From the cell containing the given text, extract its center point as [x, y] coordinate. 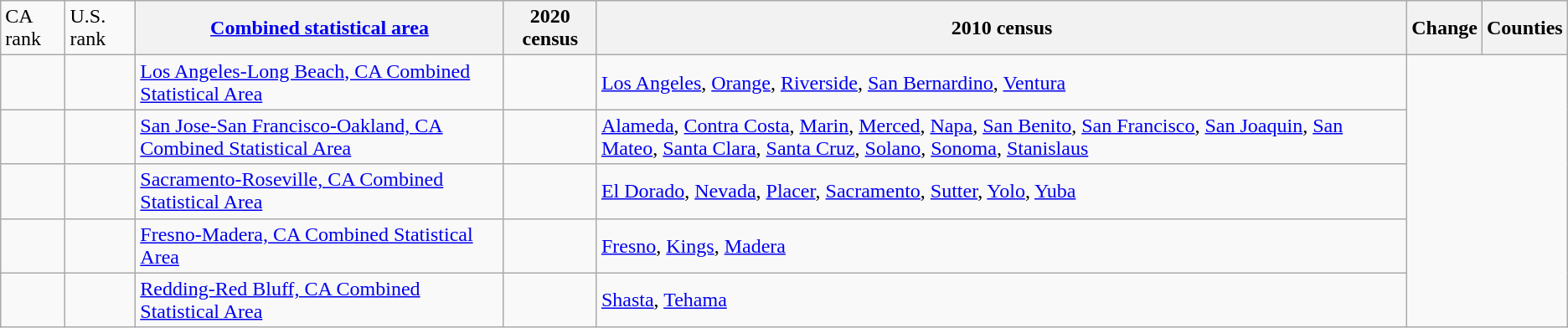
Shasta, Tehama [1002, 300]
2010 census [1002, 28]
El Dorado, Nevada, Placer, Sacramento, Sutter, Yolo, Yuba [1002, 191]
San Jose-San Francisco-Oakland, CA Combined Statistical Area [320, 137]
Redding-Red Bluff, CA Combined Statistical Area [320, 300]
Los Angeles, Orange, Riverside, San Bernardino, Ventura [1002, 82]
Alameda, Contra Costa, Marin, Merced, Napa, San Benito, San Francisco, San Joaquin, San Mateo, Santa Clara, Santa Cruz, Solano, Sonoma, Stanislaus [1002, 137]
Fresno, Kings, Madera [1002, 246]
Combined statistical area [320, 28]
Change [1445, 28]
Fresno-Madera, CA Combined Statistical Area [320, 246]
Counties [1524, 28]
2020 census [549, 28]
Sacramento-Roseville, CA Combined Statistical Area [320, 191]
Los Angeles-Long Beach, CA Combined Statistical Area [320, 82]
U.S. rank [101, 28]
CA rank [34, 28]
